Search for the cell housing the specified text and yield its [X, Y] center coordinate. 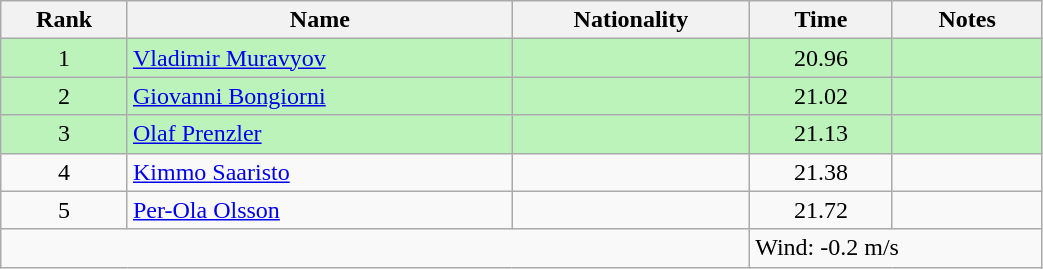
Kimmo Saaristo [320, 172]
1 [64, 58]
21.13 [821, 134]
Name [320, 20]
3 [64, 134]
5 [64, 210]
Per-Ola Olsson [320, 210]
Rank [64, 20]
Olaf Prenzler [320, 134]
20.96 [821, 58]
Nationality [630, 20]
Wind: -0.2 m/s [896, 248]
2 [64, 96]
21.02 [821, 96]
Notes [967, 20]
4 [64, 172]
21.72 [821, 210]
Giovanni Bongiorni [320, 96]
21.38 [821, 172]
Vladimir Muravyov [320, 58]
Time [821, 20]
